Identify which cell holds the provided text, then report its [x, y] central coordinate. 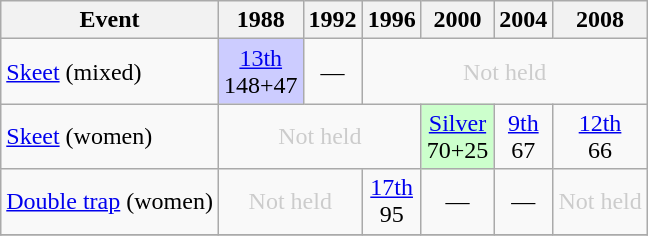
Double trap (women) [110, 202]
17th95 [392, 202]
Silver70+25 [458, 136]
Skeet (mixed) [110, 72]
13th148+47 [260, 72]
2004 [524, 20]
9th67 [524, 136]
1996 [392, 20]
1988 [260, 20]
2000 [458, 20]
Skeet (women) [110, 136]
1992 [332, 20]
2008 [600, 20]
12th66 [600, 136]
Event [110, 20]
